For the text-containing cell, return its midpoint in (X, Y) coordinate format. 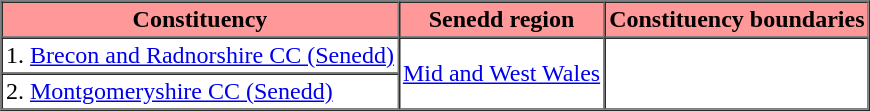
2. Montgomeryshire CC (Senedd) (200, 92)
Senedd region (501, 20)
Constituency boundaries (737, 20)
1. Brecon and Radnorshire CC (Senedd) (200, 56)
Constituency (200, 20)
Mid and West Wales (501, 74)
